Provide the (x, y) coordinate of the cell's center where the given text is located.  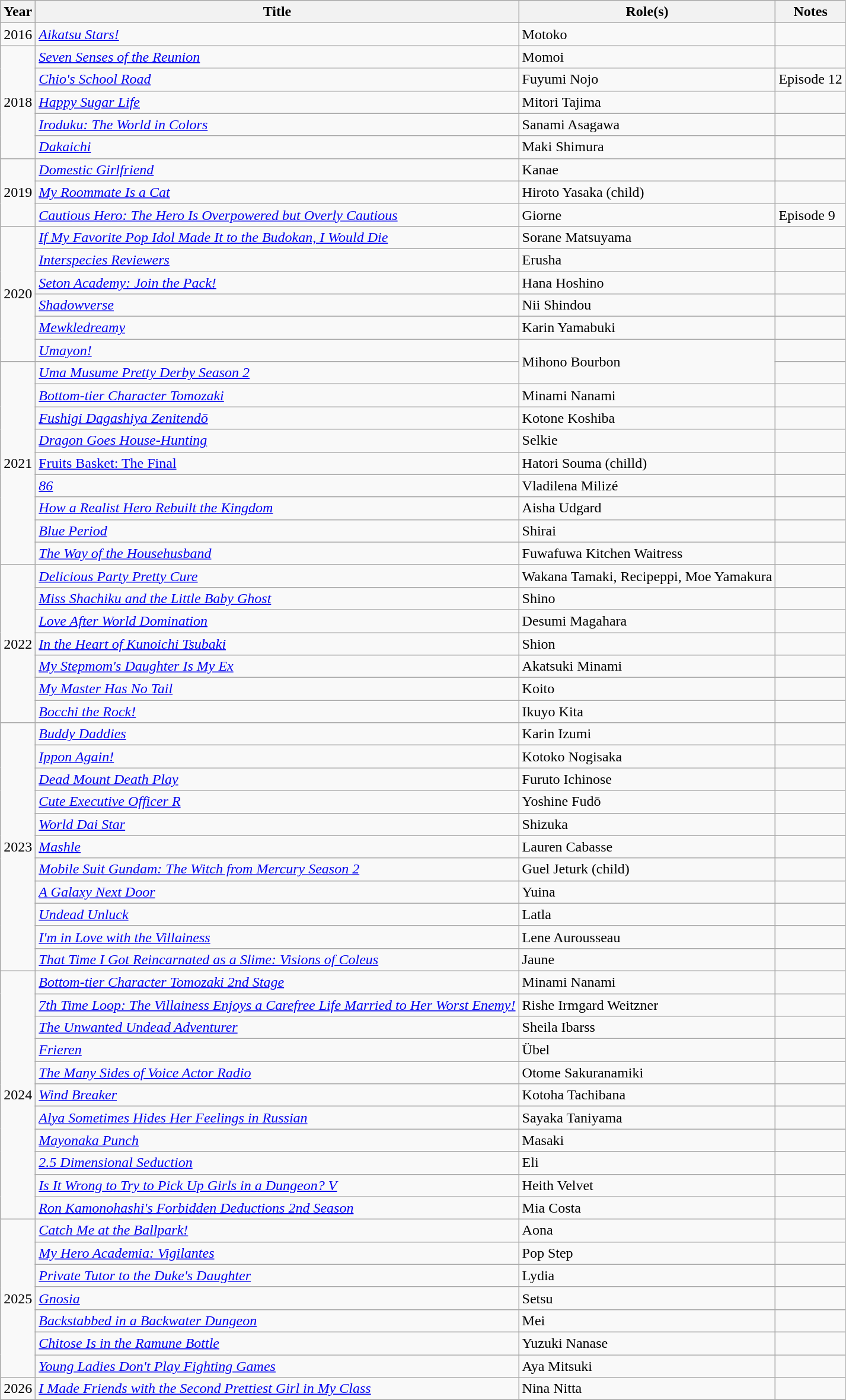
Selkie (647, 441)
Notes (810, 12)
Mashle (277, 847)
My Stepmom's Daughter Is My Ex (277, 666)
7th Time Loop: The Villainess Enjoys a Carefree Life Married to Her Worst Enemy! (277, 1005)
Love After World Domination (277, 621)
Cute Executive Officer R (277, 802)
Sanami Asagawa (647, 125)
2022 (18, 643)
Jaune (647, 959)
My Master Has No Tail (277, 689)
Domestic Girlfriend (277, 170)
World Dai Star (277, 824)
Buddy Daddies (277, 734)
Blue Period (277, 531)
Is It Wrong to Try to Pick Up Girls in a Dungeon? V (277, 1185)
Undead Unluck (277, 914)
Lene Aurousseau (647, 937)
Kotone Koshiba (647, 418)
Wakana Tamaki, Recipeppi, Moe Yamakura (647, 576)
2026 (18, 1389)
Hiroto Yasaka (child) (647, 192)
I Made Friends with the Second Prettiest Girl in My Class (277, 1389)
Sorane Matsuyama (647, 237)
Backstabbed in a Backwater Dungeon (277, 1321)
Desumi Magahara (647, 621)
How a Realist Hero Rebuilt the Kingdom (277, 508)
Dead Mount Death Play (277, 779)
Aya Mitsuki (647, 1366)
Alya Sometimes Hides Her Feelings in Russian (277, 1118)
Aikatsu Stars! (277, 34)
Interspecies Reviewers (277, 260)
Year (18, 12)
Happy Sugar Life (277, 102)
Otome Sakuranamiki (647, 1073)
The Unwanted Undead Adventurer (277, 1028)
Heith Velvet (647, 1185)
Sheila Ibarss (647, 1028)
Giorne (647, 215)
Kotoko Nogisaka (647, 757)
My Roommate Is a Cat (277, 192)
Hana Hoshino (647, 283)
2019 (18, 192)
Catch Me at the Ballpark! (277, 1230)
Bocchi the Rock! (277, 712)
Shino (647, 598)
Mayonaka Punch (277, 1140)
Shion (647, 643)
Sayaka Taniyama (647, 1118)
Episode 9 (810, 215)
Aona (647, 1230)
Gnosia (277, 1298)
Hatori Souma (chilld) (647, 463)
Guel Jeturk (child) (647, 869)
Fuyumi Nojo (647, 79)
Bottom-tier Character Tomozaki (277, 396)
Yoshine Fudō (647, 802)
Fruits Basket: The Final (277, 463)
Dakaichi (277, 147)
Mia Costa (647, 1208)
Private Tutor to the Duke's Daughter (277, 1275)
Miss Shachiku and the Little Baby Ghost (277, 598)
A Galaxy Next Door (277, 892)
Akatsuki Minami (647, 666)
2016 (18, 34)
Karin Izumi (647, 734)
In the Heart of Kunoichi Tsubaki (277, 643)
The Way of the Househusband (277, 553)
Delicious Party Pretty Cure (277, 576)
2020 (18, 294)
2024 (18, 1095)
2018 (18, 102)
Yuina (647, 892)
2.5 Dimensional Seduction (277, 1163)
Setsu (647, 1298)
Latla (647, 914)
Übel (647, 1050)
2021 (18, 464)
Umayon! (277, 350)
Mobile Suit Gundam: The Witch from Mercury Season 2 (277, 869)
Mihono Bourbon (647, 362)
Momoi (647, 57)
Dragon Goes House-Hunting (277, 441)
If My Favorite Pop Idol Made It to the Budokan, I Would Die (277, 237)
Fushigi Dagashiya Zenitendō (277, 418)
Role(s) (647, 12)
Eli (647, 1163)
86 (277, 486)
Title (277, 12)
Masaki (647, 1140)
Chitose Is in the Ramune Bottle (277, 1343)
2023 (18, 847)
Bottom-tier Character Tomozaki 2nd Stage (277, 982)
Shizuka (647, 824)
Mitori Tajima (647, 102)
Wind Breaker (277, 1095)
Seven Senses of the Reunion (277, 57)
Frieren (277, 1050)
Mei (647, 1321)
Kotoha Tachibana (647, 1095)
Nii Shindou (647, 305)
Iroduku: The World in Colors (277, 125)
Karin Yamabuki (647, 328)
Mewkledreamy (277, 328)
Yuzuki Nanase (647, 1343)
Ron Kamonohashi's Forbidden Deductions 2nd Season (277, 1208)
The Many Sides of Voice Actor Radio (277, 1073)
Ippon Again! (277, 757)
I'm in Love with the Villainess (277, 937)
Motoko (647, 34)
Chio's School Road (277, 79)
Rishe Irmgard Weitzner (647, 1005)
Furuto Ichinose (647, 779)
Ikuyo Kita (647, 712)
Episode 12 (810, 79)
My Hero Academia: Vigilantes (277, 1253)
Lauren Cabasse (647, 847)
Erusha (647, 260)
Cautious Hero: The Hero Is Overpowered but Overly Cautious (277, 215)
Shadowverse (277, 305)
Maki Shimura (647, 147)
Nina Nitta (647, 1389)
Shirai (647, 531)
Young Ladies Don't Play Fighting Games (277, 1366)
Seton Academy: Join the Pack! (277, 283)
Koito (647, 689)
Kanae (647, 170)
Lydia (647, 1275)
Fuwafuwa Kitchen Waitress (647, 553)
2025 (18, 1298)
Aisha Udgard (647, 508)
Vladilena Milizé (647, 486)
That Time I Got Reincarnated as a Slime: Visions of Coleus (277, 959)
Pop Step (647, 1253)
Uma Musume Pretty Derby Season 2 (277, 373)
